Identify which cell holds the provided text, then report its [X, Y] central coordinate. 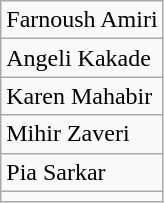
Angeli Kakade [82, 58]
Pia Sarkar [82, 172]
Mihir Zaveri [82, 134]
Karen Mahabir [82, 96]
Farnoush Amiri [82, 20]
